Search for the cell housing the specified text and yield its [X, Y] center coordinate. 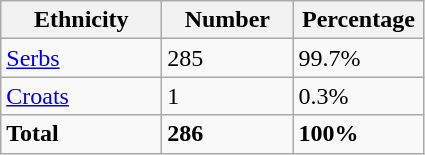
0.3% [358, 96]
100% [358, 134]
Percentage [358, 20]
99.7% [358, 58]
285 [228, 58]
Total [82, 134]
Number [228, 20]
Serbs [82, 58]
1 [228, 96]
Ethnicity [82, 20]
Croats [82, 96]
286 [228, 134]
